Scan for the cell matching the given text and deliver its (x, y) coordinate at center. 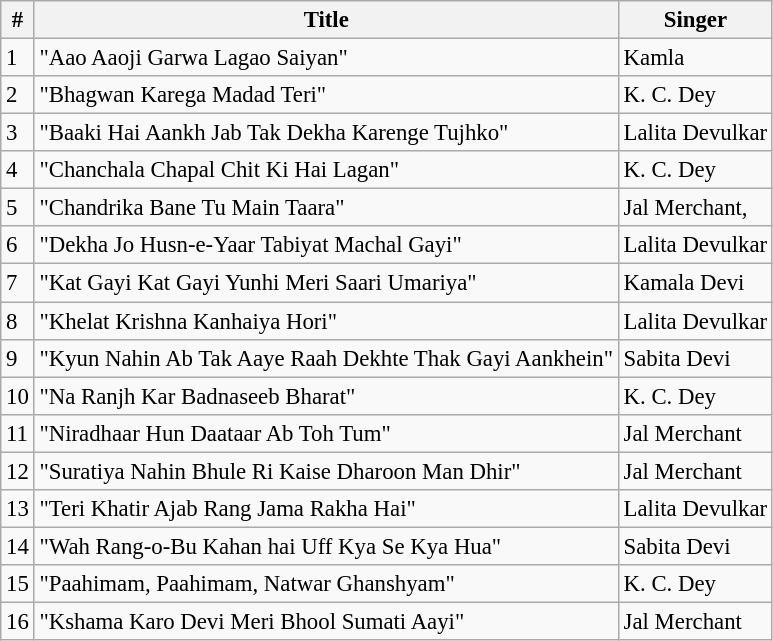
8 (18, 321)
3 (18, 133)
"Kat Gayi Kat Gayi Yunhi Meri Saari Umariya" (326, 283)
"Baaki Hai Aankh Jab Tak Dekha Karenge Tujhko" (326, 133)
13 (18, 509)
"Niradhaar Hun Daataar Ab Toh Tum" (326, 433)
"Khelat Krishna Kanhaiya Hori" (326, 321)
"Teri Khatir Ajab Rang Jama Rakha Hai" (326, 509)
14 (18, 546)
"Bhagwan Karega Madad Teri" (326, 95)
1 (18, 58)
"Kyun Nahin Ab Tak Aaye Raah Dekhte Thak Gayi Aankhein" (326, 358)
Singer (695, 20)
15 (18, 584)
12 (18, 471)
16 (18, 621)
"Chandrika Bane Tu Main Taara" (326, 208)
Kamala Devi (695, 283)
5 (18, 208)
10 (18, 396)
Kamla (695, 58)
"Aao Aaoji Garwa Lagao Saiyan" (326, 58)
2 (18, 95)
# (18, 20)
Jal Merchant, (695, 208)
"Paahimam, Paahimam, Natwar Ghanshyam" (326, 584)
"Dekha Jo Husn-e-Yaar Tabiyat Machal Gayi" (326, 245)
9 (18, 358)
Title (326, 20)
"Wah Rang-o-Bu Kahan hai Uff Kya Se Kya Hua" (326, 546)
6 (18, 245)
"Na Ranjh Kar Badnaseeb Bharat" (326, 396)
"Suratiya Nahin Bhule Ri Kaise Dharoon Man Dhir" (326, 471)
"Kshama Karo Devi Meri Bhool Sumati Aayi" (326, 621)
"Chanchala Chapal Chit Ki Hai Lagan" (326, 170)
7 (18, 283)
11 (18, 433)
4 (18, 170)
